Locate the cell with the specified text and output its [X, Y] center coordinate. 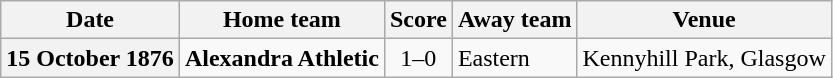
Alexandra Athletic [282, 58]
Eastern [514, 58]
15 October 1876 [90, 58]
Home team [282, 20]
Kennyhill Park, Glasgow [704, 58]
Date [90, 20]
Away team [514, 20]
1–0 [418, 58]
Score [418, 20]
Venue [704, 20]
